From the cell containing the given text, extract its center point as (X, Y) coordinate. 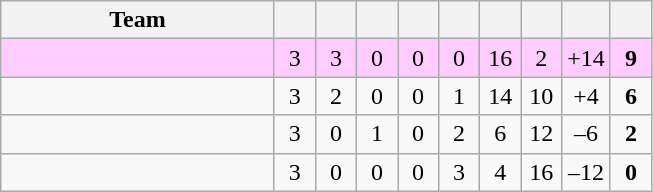
4 (500, 172)
–6 (586, 134)
10 (542, 96)
9 (630, 58)
+14 (586, 58)
14 (500, 96)
–12 (586, 172)
+4 (586, 96)
12 (542, 134)
Team (138, 20)
